Search for the cell housing the specified text and yield its (X, Y) center coordinate. 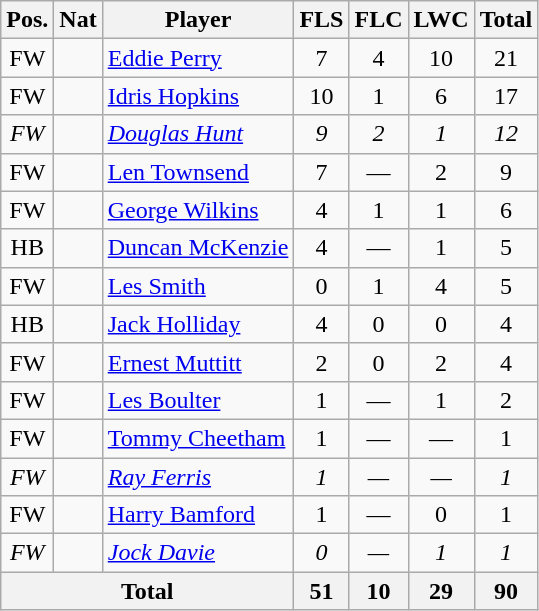
Jock Davie (198, 553)
Len Townsend (198, 172)
Nat (78, 20)
Jack Holliday (198, 324)
Harry Bamford (198, 515)
Duncan McKenzie (198, 248)
Ray Ferris (198, 477)
12 (506, 134)
Douglas Hunt (198, 134)
Tommy Cheetham (198, 438)
Player (198, 20)
17 (506, 96)
Pos. (28, 20)
29 (441, 591)
Eddie Perry (198, 58)
George Wilkins (198, 210)
FLS (322, 20)
Les Smith (198, 286)
51 (322, 591)
Idris Hopkins (198, 96)
Les Boulter (198, 400)
Ernest Muttitt (198, 362)
LWC (441, 20)
90 (506, 591)
FLC (378, 20)
21 (506, 58)
